Detect which cell encompasses the target text, then output its [x, y] center coordinate. 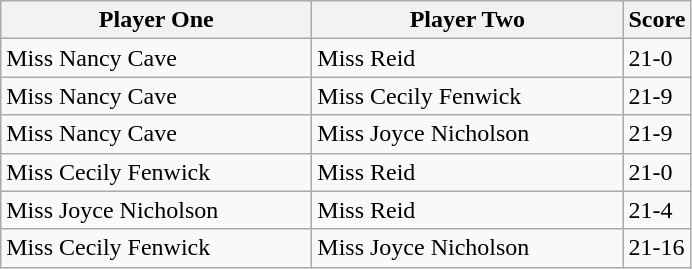
Score [657, 20]
21-16 [657, 248]
Player One [156, 20]
21-4 [657, 210]
Player Two [468, 20]
